From the cell containing the given text, extract its center point as [x, y] coordinate. 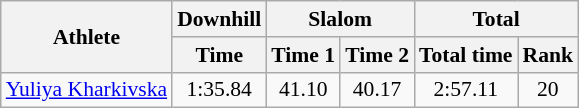
20 [548, 90]
2:57.11 [466, 90]
Time [219, 55]
Athlete [86, 36]
40.17 [377, 90]
Total time [466, 55]
Total [496, 19]
Yuliya Kharkivska [86, 90]
Downhill [219, 19]
Time 1 [303, 55]
1:35.84 [219, 90]
Slalom [340, 19]
Rank [548, 55]
Time 2 [377, 55]
41.10 [303, 90]
